Detect which cell encompasses the target text, then output its [X, Y] center coordinate. 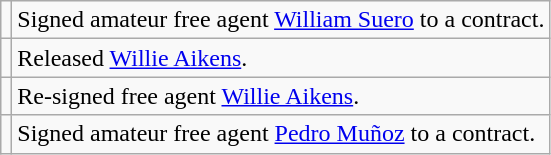
Released Willie Aikens. [281, 58]
Signed amateur free agent William Suero to a contract. [281, 20]
Signed amateur free agent Pedro Muñoz to a contract. [281, 134]
Re-signed free agent Willie Aikens. [281, 96]
